Output the (X, Y) coordinate of the center of the cell containing the given text.  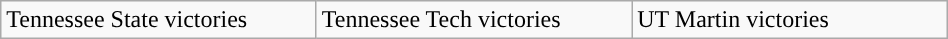
Tennessee State victories (158, 20)
Tennessee Tech victories (474, 20)
UT Martin victories (790, 20)
